Find where the given text appears and provide that cell's center as [X, Y] coordinate. 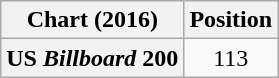
Position [231, 20]
Chart (2016) [92, 20]
113 [231, 58]
US Billboard 200 [92, 58]
